Search for the cell housing the specified text and yield its [X, Y] center coordinate. 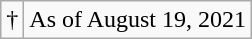
As of August 19, 2021 [138, 20]
† [12, 20]
